Capture the cell that displays the provided text and extract its [X, Y] central coordinate. 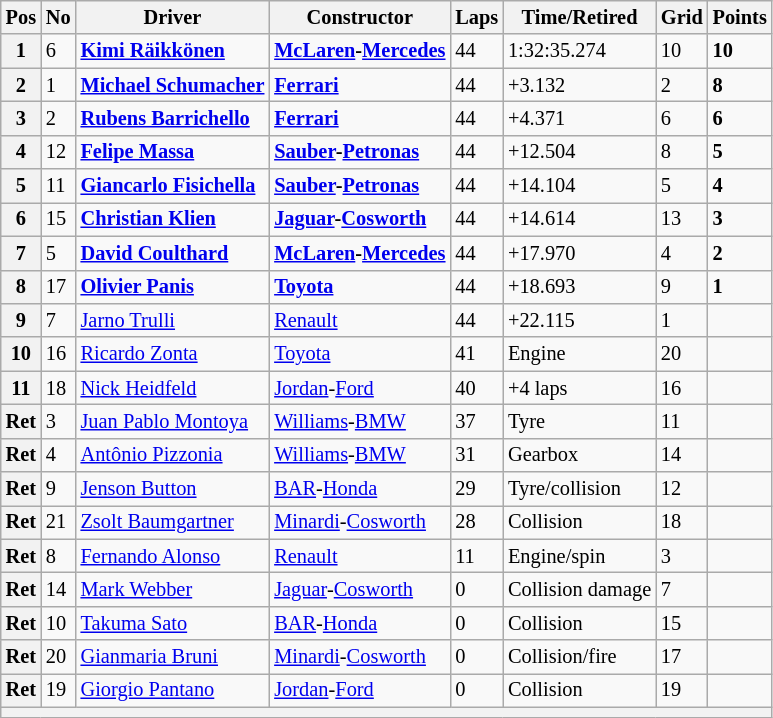
Ricardo Zonta [173, 354]
+18.693 [580, 287]
+4 laps [580, 388]
37 [476, 421]
Time/Retired [580, 17]
40 [476, 388]
Gearbox [580, 455]
Grid [682, 17]
Michael Schumacher [173, 85]
13 [682, 219]
Fernando Alonso [173, 556]
Christian Klien [173, 219]
Constructor [360, 17]
+12.504 [580, 152]
Laps [476, 17]
Antônio Pizzonia [173, 455]
31 [476, 455]
Nick Heidfeld [173, 388]
+4.371 [580, 118]
41 [476, 354]
Mark Webber [173, 589]
Juan Pablo Montoya [173, 421]
Pos [21, 17]
21 [58, 522]
+22.115 [580, 320]
1:32:35.274 [580, 51]
Giorgio Pantano [173, 690]
Engine/spin [580, 556]
Driver [173, 17]
Jarno Trulli [173, 320]
+17.970 [580, 253]
Giancarlo Fisichella [173, 186]
Points [740, 17]
Gianmaria Bruni [173, 657]
Zsolt Baumgartner [173, 522]
Olivier Panis [173, 287]
Takuma Sato [173, 623]
No [58, 17]
+14.104 [580, 186]
Jenson Button [173, 489]
Collision damage [580, 589]
+3.132 [580, 85]
Tyre/collision [580, 489]
Rubens Barrichello [173, 118]
Tyre [580, 421]
David Coulthard [173, 253]
28 [476, 522]
Felipe Massa [173, 152]
Engine [580, 354]
+14.614 [580, 219]
Collision/fire [580, 657]
Kimi Räikkönen [173, 51]
29 [476, 489]
